For the text-containing cell, return its midpoint in (X, Y) coordinate format. 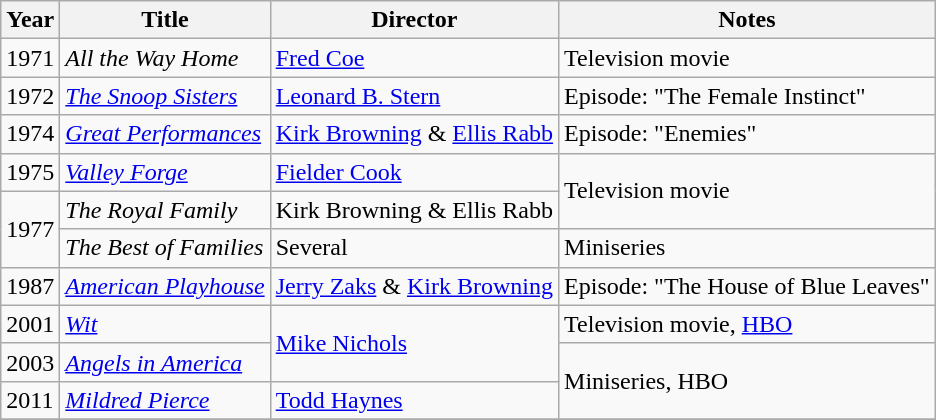
Title (165, 20)
1975 (30, 172)
Todd Haynes (414, 400)
The Best of Families (165, 248)
1972 (30, 96)
Miniseries (748, 248)
Television movie, HBO (748, 324)
Director (414, 20)
2001 (30, 324)
Fred Coe (414, 58)
Great Performances (165, 134)
1987 (30, 286)
Notes (748, 20)
American Playhouse (165, 286)
2011 (30, 400)
Several (414, 248)
The Snoop Sisters (165, 96)
All the Way Home (165, 58)
Mike Nichols (414, 343)
Episode: "The House of Blue Leaves" (748, 286)
Episode: "Enemies" (748, 134)
Valley Forge (165, 172)
Angels in America (165, 362)
1971 (30, 58)
Miniseries, HBO (748, 381)
Leonard B. Stern (414, 96)
1977 (30, 229)
Mildred Pierce (165, 400)
Episode: "The Female Instinct" (748, 96)
Year (30, 20)
2003 (30, 362)
The Royal Family (165, 210)
Jerry Zaks & Kirk Browning (414, 286)
Wit (165, 324)
Fielder Cook (414, 172)
1974 (30, 134)
